From the cell containing the given text, extract its center point as [X, Y] coordinate. 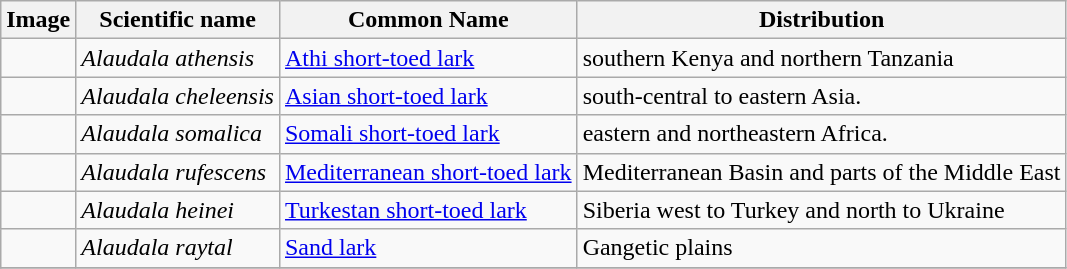
Asian short-toed lark [428, 96]
Sand lark [428, 248]
Mediterranean Basin and parts of the Middle East [822, 172]
eastern and northeastern Africa. [822, 134]
Image [38, 20]
Common Name [428, 20]
Somali short-toed lark [428, 134]
Alaudala athensis [178, 58]
southern Kenya and northern Tanzania [822, 58]
Alaudala rufescens [178, 172]
Athi short-toed lark [428, 58]
Alaudala cheleensis [178, 96]
Alaudala somalica [178, 134]
Alaudala raytal [178, 248]
Mediterranean short-toed lark [428, 172]
Scientific name [178, 20]
Distribution [822, 20]
Alaudala heinei [178, 210]
south-central to eastern Asia. [822, 96]
Gangetic plains [822, 248]
Turkestan short-toed lark [428, 210]
Siberia west to Turkey and north to Ukraine [822, 210]
